Output the [x, y] coordinate of the center of the cell containing the given text.  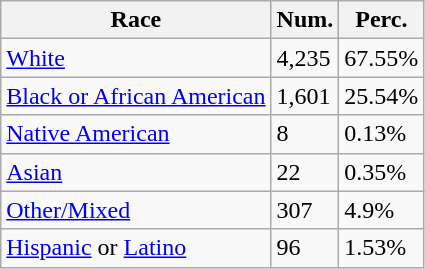
67.55% [382, 58]
307 [305, 210]
White [136, 58]
Perc. [382, 20]
25.54% [382, 96]
Native American [136, 134]
1,601 [305, 96]
8 [305, 134]
Hispanic or Latino [136, 248]
Other/Mixed [136, 210]
Race [136, 20]
96 [305, 248]
Black or African American [136, 96]
Asian [136, 172]
1.53% [382, 248]
0.35% [382, 172]
Num. [305, 20]
4,235 [305, 58]
4.9% [382, 210]
22 [305, 172]
0.13% [382, 134]
